Output the (X, Y) coordinate of the center of the cell containing the given text.  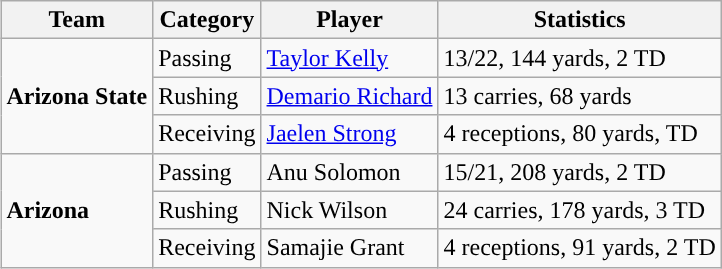
Samajie Grant (350, 248)
24 carries, 178 yards, 3 TD (580, 210)
4 receptions, 80 yards, TD (580, 134)
15/21, 208 yards, 2 TD (580, 172)
Statistics (580, 20)
13/22, 144 yards, 2 TD (580, 58)
Jaelen Strong (350, 134)
Anu Solomon (350, 172)
Taylor Kelly (350, 58)
Nick Wilson (350, 210)
Demario Richard (350, 96)
Player (350, 20)
Arizona (77, 210)
4 receptions, 91 yards, 2 TD (580, 248)
Team (77, 20)
13 carries, 68 yards (580, 96)
Arizona State (77, 96)
Category (207, 20)
